Locate the cell with the specified text and output its (X, Y) center coordinate. 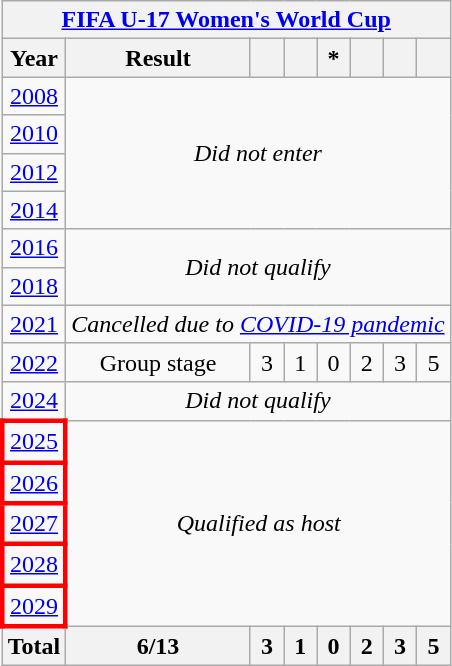
2024 (34, 401)
Result (158, 58)
* (334, 58)
FIFA U-17 Women's World Cup (226, 20)
2016 (34, 248)
6/13 (158, 646)
Cancelled due to COVID-19 pandemic (258, 324)
2010 (34, 134)
2027 (34, 524)
2022 (34, 362)
2029 (34, 606)
2008 (34, 96)
2012 (34, 172)
2025 (34, 442)
2028 (34, 564)
Qualified as host (258, 524)
2014 (34, 210)
Total (34, 646)
2018 (34, 286)
2026 (34, 482)
Group stage (158, 362)
Year (34, 58)
Did not enter (258, 153)
2021 (34, 324)
